Detect which cell encompasses the target text, then output its (x, y) center coordinate. 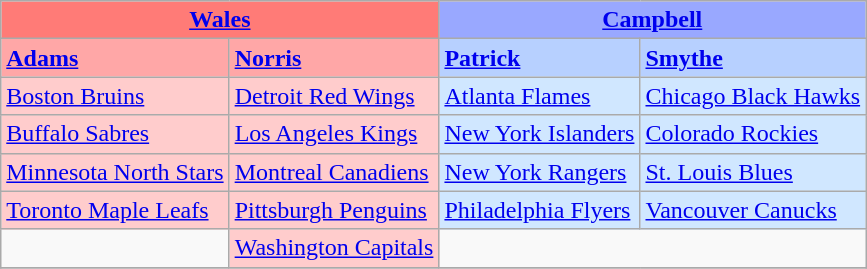
Detroit Red Wings (334, 96)
Washington Capitals (334, 248)
Patrick (540, 58)
Philadelphia Flyers (540, 210)
Buffalo Sabres (115, 134)
Vancouver Canucks (753, 210)
Boston Bruins (115, 96)
Los Angeles Kings (334, 134)
Colorado Rockies (753, 134)
Campbell (652, 20)
New York Islanders (540, 134)
Pittsburgh Penguins (334, 210)
Montreal Canadiens (334, 172)
Atlanta Flames (540, 96)
Wales (220, 20)
Norris (334, 58)
Smythe (753, 58)
St. Louis Blues (753, 172)
Minnesota North Stars (115, 172)
Chicago Black Hawks (753, 96)
New York Rangers (540, 172)
Toronto Maple Leafs (115, 210)
Adams (115, 58)
